Determine the (X, Y) coordinate at the center of the cell enclosing the given text.  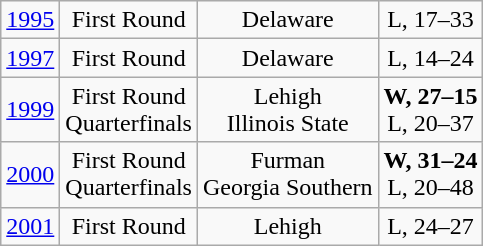
L, 24–27 (430, 226)
1997 (30, 58)
L, 14–24 (430, 58)
LehighIllinois State (288, 110)
L, 17–33 (430, 20)
Lehigh (288, 226)
1995 (30, 20)
W, 27–15L, 20–37 (430, 110)
FurmanGeorgia Southern (288, 174)
W, 31–24L, 20–48 (430, 174)
2000 (30, 174)
2001 (30, 226)
1999 (30, 110)
